Pinpoint the cell where the given text exists, returning its [X, Y] midpoint coordinate. 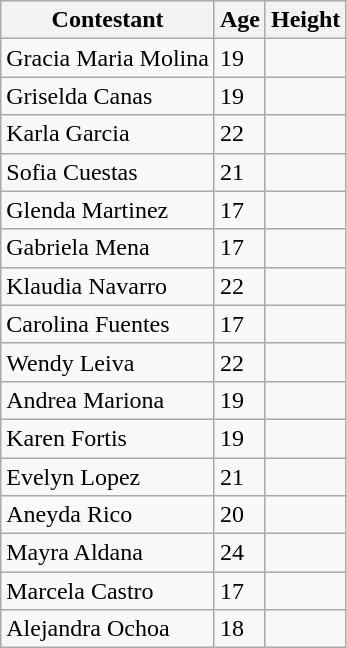
Contestant [108, 20]
Karla Garcia [108, 134]
Carolina Fuentes [108, 324]
Aneyda Rico [108, 515]
Marcela Castro [108, 591]
Wendy Leiva [108, 362]
Griselda Canas [108, 96]
Gabriela Mena [108, 248]
Evelyn Lopez [108, 477]
Age [240, 20]
Sofia Cuestas [108, 172]
Alejandra Ochoa [108, 629]
Mayra Aldana [108, 553]
Height [305, 20]
Karen Fortis [108, 438]
Gracia Maria Molina [108, 58]
20 [240, 515]
Andrea Mariona [108, 400]
Klaudia Navarro [108, 286]
Glenda Martinez [108, 210]
18 [240, 629]
24 [240, 553]
